Return (X, Y) of the center of cell containing provided text 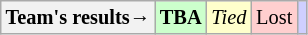
Lost (274, 17)
TBA (181, 17)
Tied (228, 17)
Team's results→ (78, 17)
